Identify which cell holds the provided text, then report its (x, y) central coordinate. 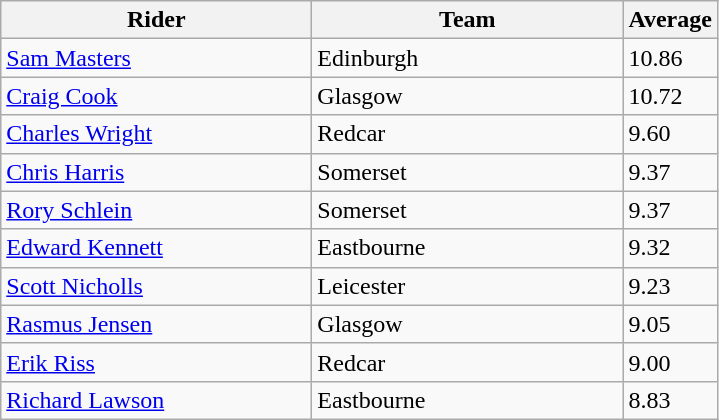
Rasmus Jensen (156, 324)
10.72 (670, 96)
Rory Schlein (156, 210)
Scott Nicholls (156, 286)
Craig Cook (156, 96)
9.60 (670, 134)
10.86 (670, 58)
9.00 (670, 362)
Rider (156, 20)
Average (670, 20)
Leicester (468, 286)
9.23 (670, 286)
9.32 (670, 248)
8.83 (670, 400)
Team (468, 20)
9.05 (670, 324)
Sam Masters (156, 58)
Erik Riss (156, 362)
Chris Harris (156, 172)
Richard Lawson (156, 400)
Edward Kennett (156, 248)
Charles Wright (156, 134)
Edinburgh (468, 58)
